Provide the [x, y] coordinate of the cell's center where the given text is located.  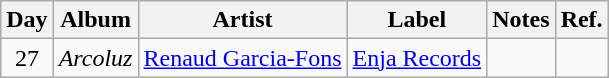
Renaud Garcia-Fons [242, 58]
Album [96, 20]
Day [27, 20]
27 [27, 58]
Arcoluz [96, 58]
Ref. [582, 20]
Artist [242, 20]
Notes [521, 20]
Enja Records [417, 58]
Label [417, 20]
